Pinpoint the cell where the given text exists, returning its [X, Y] midpoint coordinate. 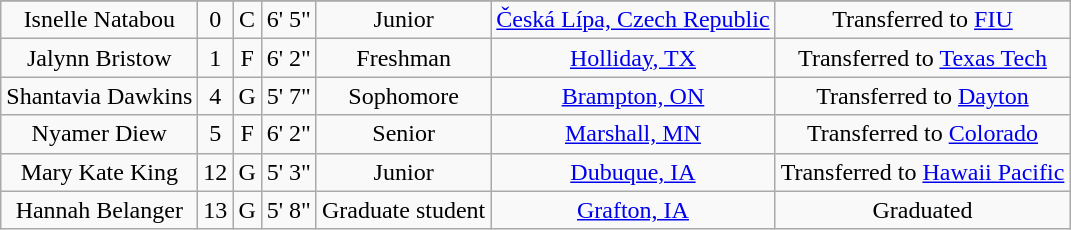
Dubuque, IA [633, 172]
5' 8" [288, 210]
Česká Lípa, Czech Republic [633, 20]
Holliday, TX [633, 58]
Transferred to Hawaii Pacific [922, 172]
Sophomore [403, 96]
13 [216, 210]
Transferred to Colorado [922, 134]
Isnelle Natabou [100, 20]
1 [216, 58]
6' 5" [288, 20]
C [247, 20]
5 [216, 134]
Transferred to FIU [922, 20]
5' 3" [288, 172]
Mary Kate King [100, 172]
Jalynn Bristow [100, 58]
Senior [403, 134]
Grafton, IA [633, 210]
Marshall, MN [633, 134]
Shantavia Dawkins [100, 96]
Graduate student [403, 210]
Graduated [922, 210]
Freshman [403, 58]
0 [216, 20]
Nyamer Diew [100, 134]
Brampton, ON [633, 96]
5' 7" [288, 96]
4 [216, 96]
Transferred to Texas Tech [922, 58]
Hannah Belanger [100, 210]
Transferred to Dayton [922, 96]
12 [216, 172]
